Extract the (x, y) coordinate from the center of the cell holding the provided text.  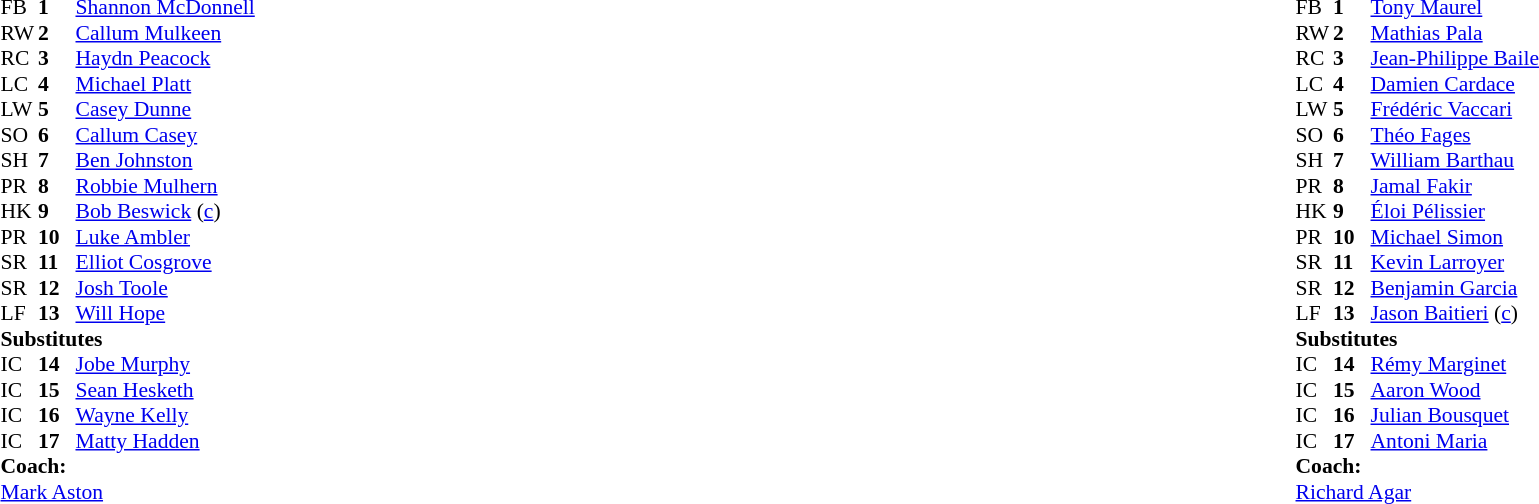
Damien Cardace (1455, 84)
Luke Ambler (166, 237)
Éloi Pélissier (1455, 211)
Callum Casey (166, 135)
Wayne Kelly (166, 415)
Michael Platt (166, 84)
Callum Mulkeen (166, 33)
Mathias Pala (1455, 33)
William Barthau (1455, 161)
Jean-Philippe Baile (1455, 59)
Elliot Cosgrove (166, 263)
Aaron Wood (1455, 390)
Benjamin Garcia (1455, 288)
Jobe Murphy (166, 365)
Matty Hadden (166, 441)
Casey Dunne (166, 109)
Julian Bousquet (1455, 415)
Michael Simon (1455, 237)
Robbie Mulhern (166, 186)
Antoni Maria (1455, 441)
Rémy Marginet (1455, 365)
Jason Baitieri (c) (1455, 313)
Will Hope (166, 313)
Ben Johnston (166, 161)
Jamal Fakir (1455, 186)
Kevin Larroyer (1455, 263)
Théo Fages (1455, 135)
Haydn Peacock (166, 59)
Frédéric Vaccari (1455, 109)
Bob Beswick (c) (166, 211)
Sean Hesketh (166, 390)
Josh Toole (166, 288)
